From the cell containing the given text, extract its center point as (X, Y) coordinate. 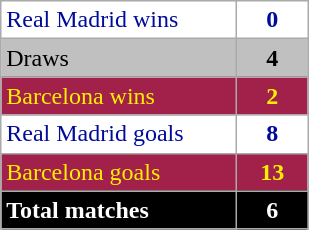
Barcelona wins (119, 96)
Draws (119, 58)
13 (272, 172)
6 (272, 210)
0 (272, 20)
8 (272, 134)
Real Madrid wins (119, 20)
Real Madrid goals (119, 134)
4 (272, 58)
Total matches (119, 210)
2 (272, 96)
Barcelona goals (119, 172)
